For the text-containing cell, return its midpoint in (X, Y) coordinate format. 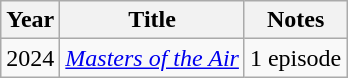
Year (30, 20)
Masters of the Air (152, 58)
1 episode (295, 58)
2024 (30, 58)
Notes (295, 20)
Title (152, 20)
